Determine the [X, Y] coordinate at the center of the cell enclosing the given text.  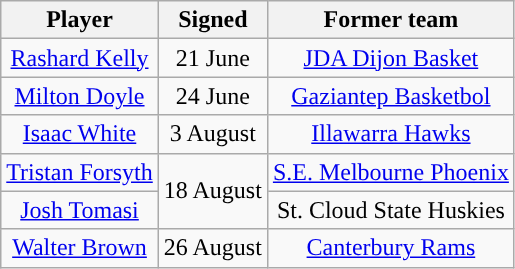
Isaac White [80, 134]
Milton Doyle [80, 96]
Gaziantep Basketbol [390, 96]
Former team [390, 20]
3 August [212, 134]
Josh Tomasi [80, 210]
S.E. Melbourne Phoenix [390, 172]
Walter Brown [80, 248]
Signed [212, 20]
Player [80, 20]
JDA Dijon Basket [390, 58]
21 June [212, 58]
Tristan Forsyth [80, 172]
Canterbury Rams [390, 248]
18 August [212, 191]
Illawarra Hawks [390, 134]
St. Cloud State Huskies [390, 210]
26 August [212, 248]
Rashard Kelly [80, 58]
24 June [212, 96]
